Capture the cell that displays the provided text and extract its (X, Y) central coordinate. 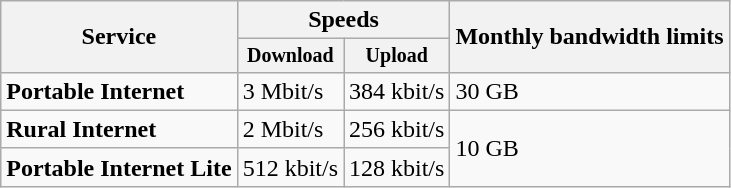
256 kbit/s (397, 129)
Upload (397, 56)
Rural Internet (119, 129)
Speeds (344, 20)
Portable Internet (119, 91)
2 Mbit/s (290, 129)
128 kbit/s (397, 167)
3 Mbit/s (290, 91)
30 GB (590, 91)
384 kbit/s (397, 91)
10 GB (590, 148)
Service (119, 37)
Portable Internet Lite (119, 167)
Monthly bandwidth limits (590, 37)
512 kbit/s (290, 167)
Download (290, 56)
